Return (X, Y) of the center of cell containing provided text 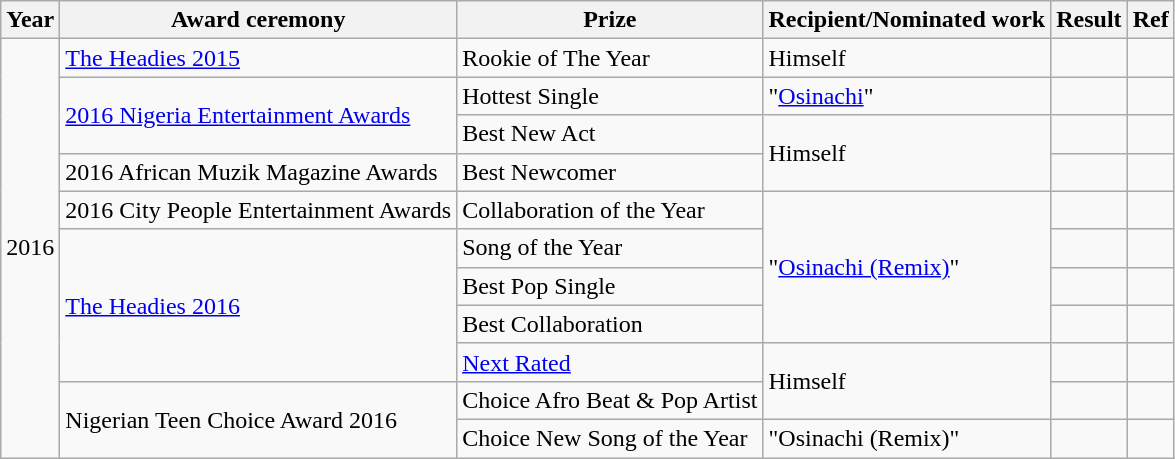
"Osinachi" (907, 96)
Prize (610, 20)
Best New Act (610, 134)
The Headies 2015 (258, 58)
Choice New Song of the Year (610, 438)
Year (30, 20)
Recipient/Nominated work (907, 20)
Best Collaboration (610, 324)
Choice Afro Beat & Pop Artist (610, 400)
Rookie of The Year (610, 58)
The Headies 2016 (258, 305)
2016 (30, 248)
2016 African Muzik Magazine Awards (258, 172)
Award ceremony (258, 20)
Hottest Single (610, 96)
Ref (1150, 20)
Song of the Year (610, 248)
Result (1089, 20)
2016 City People Entertainment Awards (258, 210)
Best Pop Single (610, 286)
2016 Nigeria Entertainment Awards (258, 115)
Collaboration of the Year (610, 210)
Best Newcomer (610, 172)
Nigerian Teen Choice Award 2016 (258, 419)
Next Rated (610, 362)
